Scan for the cell matching the given text and deliver its [x, y] coordinate at center. 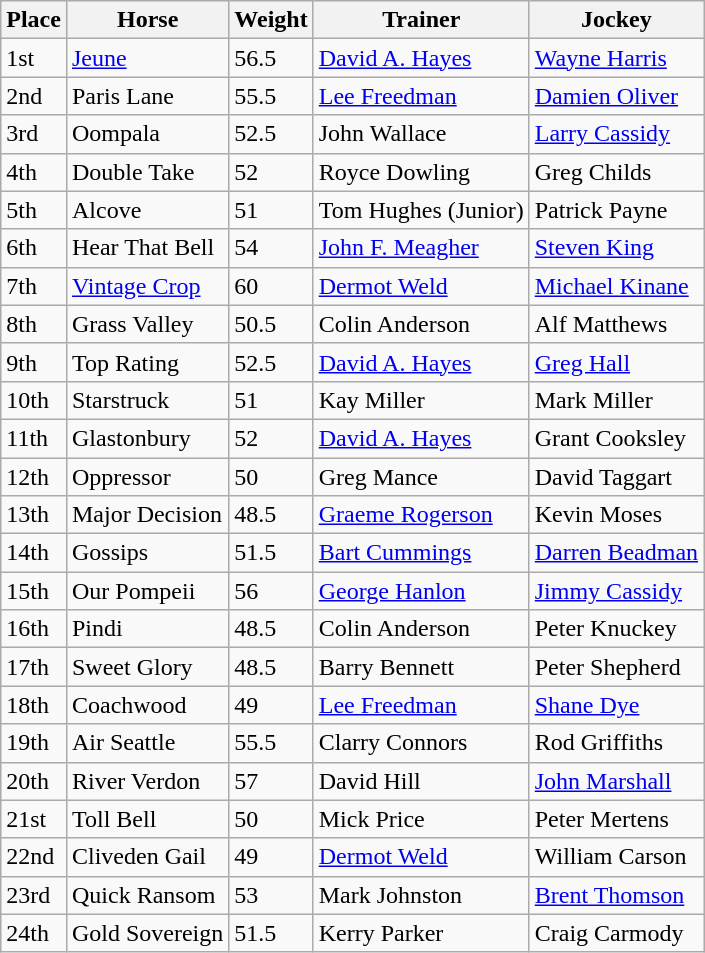
Paris Lane [147, 96]
Michael Kinane [616, 286]
Alcove [147, 210]
William Carson [616, 857]
Clarry Connors [421, 743]
14th [34, 553]
6th [34, 248]
Barry Bennett [421, 667]
Peter Mertens [616, 819]
Hear That Bell [147, 248]
20th [34, 781]
Damien Oliver [616, 96]
Quick Ransom [147, 895]
John Wallace [421, 134]
60 [271, 286]
John F. Meagher [421, 248]
Graeme Rogerson [421, 515]
Craig Carmody [616, 933]
Top Rating [147, 362]
Patrick Payne [616, 210]
22nd [34, 857]
Major Decision [147, 515]
Grant Cooksley [616, 438]
1st [34, 58]
5th [34, 210]
Bart Cummings [421, 553]
Greg Mance [421, 477]
River Verdon [147, 781]
50.5 [271, 324]
Air Seattle [147, 743]
Kerry Parker [421, 933]
17th [34, 667]
19th [34, 743]
10th [34, 400]
Brent Thomson [616, 895]
Royce Dowling [421, 172]
Greg Childs [616, 172]
2nd [34, 96]
Peter Shepherd [616, 667]
Toll Bell [147, 819]
13th [34, 515]
11th [34, 438]
Vintage Crop [147, 286]
Jimmy Cassidy [616, 591]
David Taggart [616, 477]
Place [34, 20]
4th [34, 172]
Pindi [147, 629]
Jeune [147, 58]
Grass Valley [147, 324]
12th [34, 477]
Alf Matthews [616, 324]
Jockey [616, 20]
Coachwood [147, 705]
John Marshall [616, 781]
3rd [34, 134]
Kay Miller [421, 400]
Darren Beadman [616, 553]
57 [271, 781]
Mick Price [421, 819]
53 [271, 895]
Oppressor [147, 477]
7th [34, 286]
Wayne Harris [616, 58]
Gossips [147, 553]
21st [34, 819]
9th [34, 362]
Rod Griffiths [616, 743]
56.5 [271, 58]
Tom Hughes (Junior) [421, 210]
Kevin Moses [616, 515]
18th [34, 705]
Weight [271, 20]
Gold Sovereign [147, 933]
Mark Miller [616, 400]
Horse [147, 20]
Larry Cassidy [616, 134]
Oompala [147, 134]
Peter Knuckey [616, 629]
Mark Johnston [421, 895]
Sweet Glory [147, 667]
David Hill [421, 781]
Starstruck [147, 400]
Double Take [147, 172]
Trainer [421, 20]
16th [34, 629]
24th [34, 933]
Our Pompeii [147, 591]
15th [34, 591]
56 [271, 591]
George Hanlon [421, 591]
8th [34, 324]
Steven King [616, 248]
54 [271, 248]
Cliveden Gail [147, 857]
Glastonbury [147, 438]
23rd [34, 895]
Greg Hall [616, 362]
Shane Dye [616, 705]
